Provide the (X, Y) coordinate of the cell's center where the given text is located.  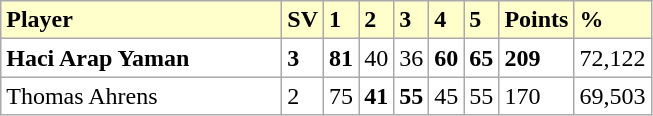
5 (482, 20)
45 (446, 96)
Points (536, 20)
SV (303, 20)
36 (412, 58)
40 (376, 58)
4 (446, 20)
41 (376, 96)
170 (536, 96)
65 (482, 58)
Player (142, 20)
% (612, 20)
69,503 (612, 96)
60 (446, 58)
81 (342, 58)
Haci Arap Yaman (142, 58)
Thomas Ahrens (142, 96)
72,122 (612, 58)
1 (342, 20)
75 (342, 96)
209 (536, 58)
